From the cell containing the given text, extract its center point as (X, Y) coordinate. 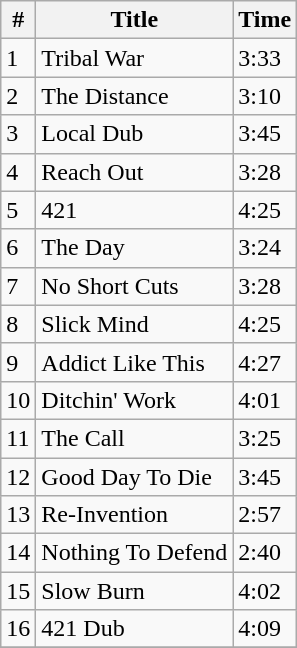
13 (18, 515)
1 (18, 58)
421 (134, 210)
7 (18, 286)
3:24 (265, 248)
14 (18, 553)
4:02 (265, 591)
2 (18, 96)
9 (18, 362)
Tribal War (134, 58)
Ditchin' Work (134, 400)
3:25 (265, 438)
10 (18, 400)
6 (18, 248)
Time (265, 20)
Title (134, 20)
# (18, 20)
Slow Burn (134, 591)
Addict Like This (134, 362)
The Call (134, 438)
4:09 (265, 629)
Re-Invention (134, 515)
2:40 (265, 553)
8 (18, 324)
Local Dub (134, 134)
Slick Mind (134, 324)
No Short Cuts (134, 286)
4 (18, 172)
Good Day To Die (134, 477)
5 (18, 210)
The Distance (134, 96)
12 (18, 477)
15 (18, 591)
3:33 (265, 58)
Nothing To Defend (134, 553)
3 (18, 134)
4:01 (265, 400)
11 (18, 438)
2:57 (265, 515)
421 Dub (134, 629)
Reach Out (134, 172)
The Day (134, 248)
4:27 (265, 362)
16 (18, 629)
3:10 (265, 96)
